Provide the (X, Y) coordinate of the cell's center where the given text is located.  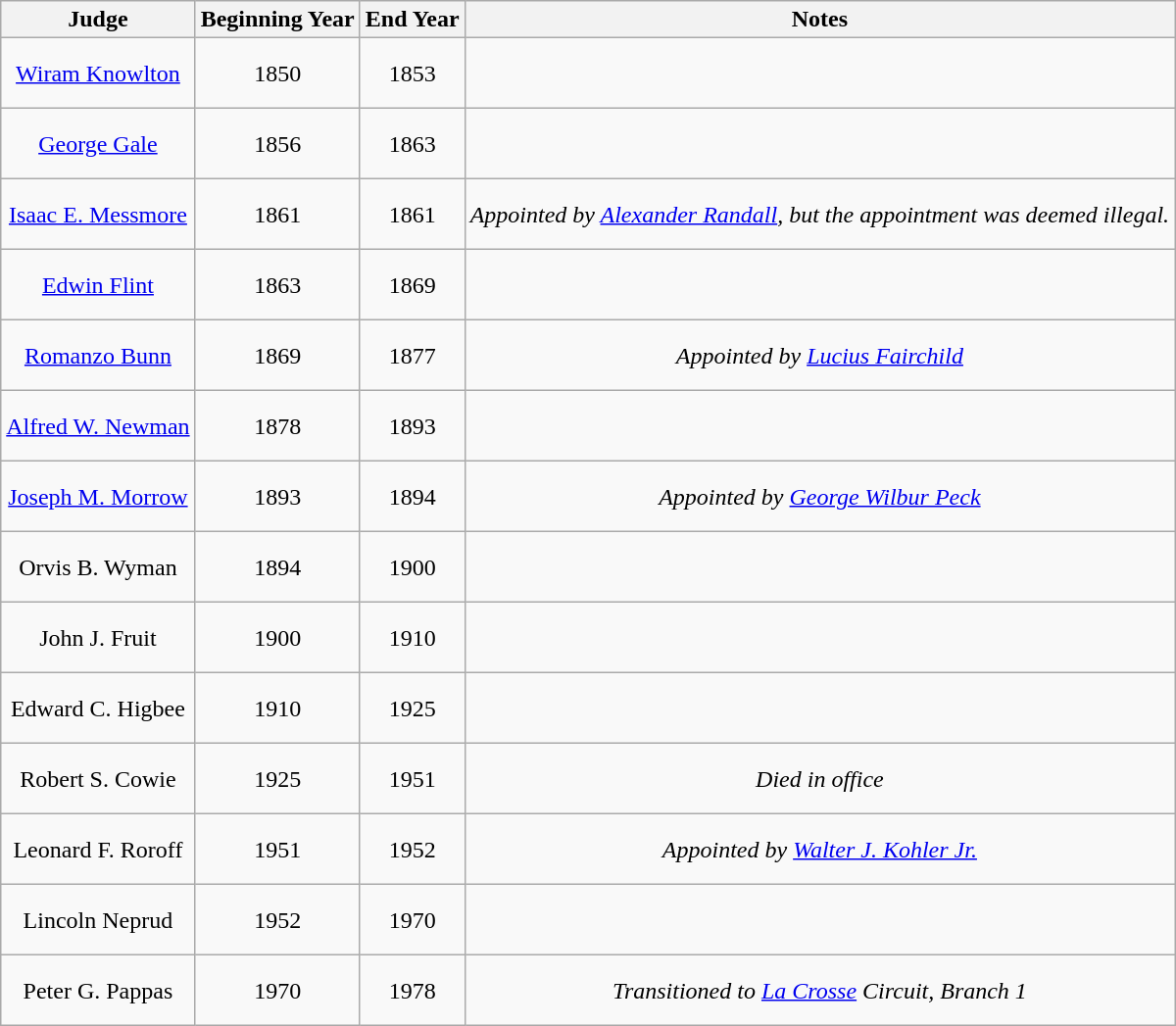
Alfred W. Newman (98, 426)
Edwin Flint (98, 285)
Appointed by Walter J. Kohler Jr. (819, 850)
1856 (277, 144)
Joseph M. Morrow (98, 497)
Lincoln Neprud (98, 920)
Appointed by Alexander Randall, but the appointment was deemed illegal. (819, 215)
1978 (412, 991)
Romanzo Bunn (98, 356)
Appointed by Lucius Fairchild (819, 356)
Leonard F. Roroff (98, 850)
Notes (819, 20)
Peter G. Pappas (98, 991)
1877 (412, 356)
Appointed by George Wilbur Peck (819, 497)
Edward C. Higbee (98, 708)
1850 (277, 73)
1853 (412, 73)
End Year (412, 20)
Transitioned to La Crosse Circuit, Branch 1 (819, 991)
Wiram Knowlton (98, 73)
Orvis B. Wyman (98, 567)
Beginning Year (277, 20)
John J. Fruit (98, 638)
Died in office (819, 779)
Robert S. Cowie (98, 779)
Isaac E. Messmore (98, 215)
1878 (277, 426)
George Gale (98, 144)
Judge (98, 20)
